For the text-containing cell, return its midpoint in [X, Y] coordinate format. 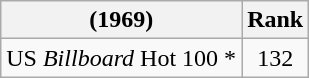
(1969) [122, 20]
Rank [276, 20]
US Billboard Hot 100 * [122, 58]
132 [276, 58]
